Scan for the cell matching the given text and deliver its (X, Y) coordinate at center. 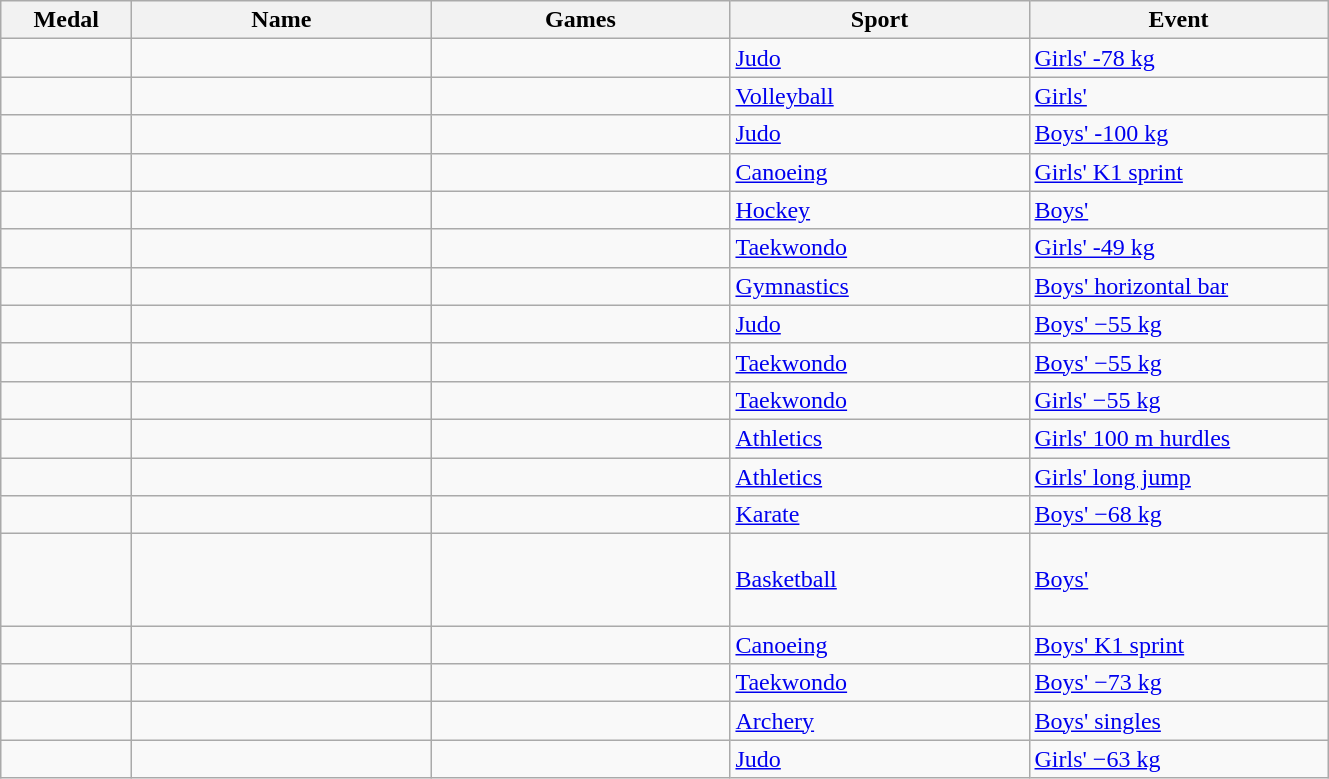
Hockey (880, 210)
Archery (880, 721)
Gymnastics (880, 286)
Girls' -49 kg (1178, 248)
Event (1178, 20)
Girls' −63 kg (1178, 759)
Volleyball (880, 96)
Boys' singles (1178, 721)
Boys' −68 kg (1178, 515)
Girls' -78 kg (1178, 58)
Girls' long jump (1178, 477)
Karate (880, 515)
Boys' −73 kg (1178, 683)
Boys' -100 kg (1178, 134)
Name (282, 20)
Games (580, 20)
Boys' K1 sprint (1178, 645)
Boys' horizontal bar (1178, 286)
Girls' 100 m hurdles (1178, 438)
Girls' (1178, 96)
Sport (880, 20)
Girls' K1 sprint (1178, 172)
Girls' −55 kg (1178, 400)
Basketball (880, 580)
Medal (66, 20)
